Search for the cell housing the specified text and yield its (x, y) center coordinate. 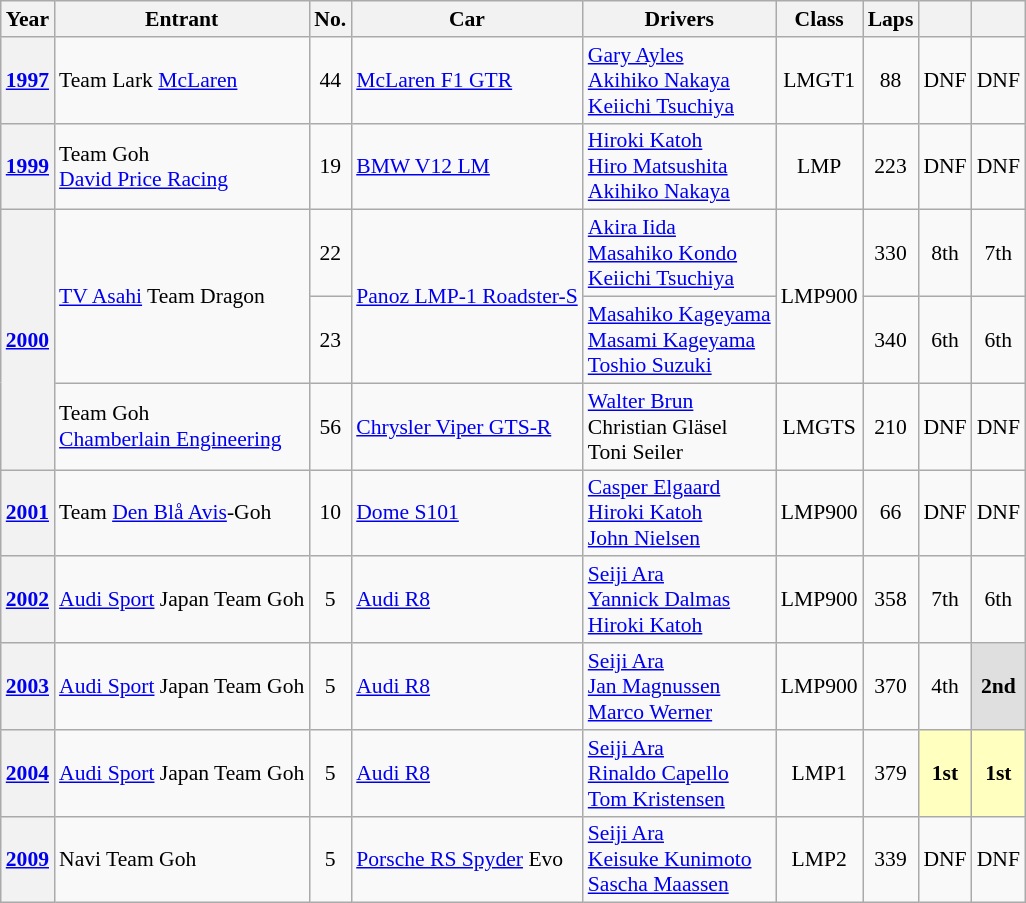
Car (467, 19)
2002 (28, 600)
4th (944, 686)
379 (891, 774)
LMP (820, 166)
LMGT1 (820, 80)
LMP1 (820, 774)
Seiji Ara Rinaldo Capello Tom Kristensen (680, 774)
2001 (28, 514)
19 (330, 166)
Chrysler Viper GTS-R (467, 426)
339 (891, 860)
Gary Ayles Akihiko Nakaya Keiichi Tsuchiya (680, 80)
No. (330, 19)
Laps (891, 19)
Casper Elgaard Hiroki Katoh John Nielsen (680, 514)
Masahiko Kageyama Masami Kageyama Toshio Suzuki (680, 340)
Navi Team Goh (182, 860)
2003 (28, 686)
Entrant (182, 19)
Class (820, 19)
Hiroki Katoh Hiro Matsushita Akihiko Nakaya (680, 166)
358 (891, 600)
Akira Iida Masahiko Kondo Keiichi Tsuchiya (680, 254)
Dome S101 (467, 514)
44 (330, 80)
8th (944, 254)
TV Asahi Team Dragon (182, 296)
Seiji Ara Jan Magnussen Marco Werner (680, 686)
22 (330, 254)
2nd (998, 686)
23 (330, 340)
210 (891, 426)
1999 (28, 166)
370 (891, 686)
88 (891, 80)
330 (891, 254)
223 (891, 166)
BMW V12 LM (467, 166)
Walter Brun Christian Gläsel Toni Seiler (680, 426)
Team Goh David Price Racing (182, 166)
Panoz LMP-1 Roadster-S (467, 296)
LMP2 (820, 860)
Team Goh Chamberlain Engineering (182, 426)
10 (330, 514)
340 (891, 340)
Drivers (680, 19)
2009 (28, 860)
Team Den Blå Avis-Goh (182, 514)
Porsche RS Spyder Evo (467, 860)
1997 (28, 80)
2000 (28, 340)
LMGTS (820, 426)
Seiji Ara Yannick Dalmas Hiroki Katoh (680, 600)
56 (330, 426)
2004 (28, 774)
Year (28, 19)
Team Lark McLaren (182, 80)
Seiji Ara Keisuke Kunimoto Sascha Maassen (680, 860)
McLaren F1 GTR (467, 80)
66 (891, 514)
